Extract the (X, Y) coordinate from the center of the cell holding the provided text.  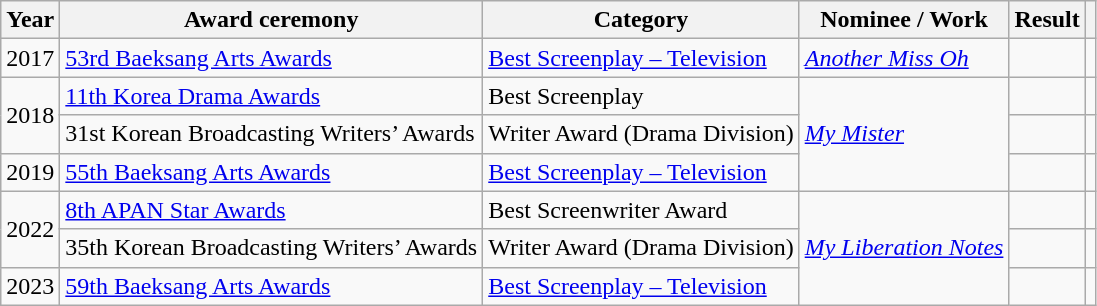
Another Miss Oh (904, 58)
Year (30, 20)
2017 (30, 58)
2022 (30, 229)
8th APAN Star Awards (272, 210)
My Mister (904, 134)
31st Korean Broadcasting Writers’ Awards (272, 134)
55th Baeksang Arts Awards (272, 172)
2023 (30, 286)
35th Korean Broadcasting Writers’ Awards (272, 248)
Category (641, 20)
Best Screenwriter Award (641, 210)
11th Korea Drama Awards (272, 96)
Award ceremony (272, 20)
Nominee / Work (904, 20)
My Liberation Notes (904, 248)
Result (1047, 20)
2019 (30, 172)
Best Screenplay (641, 96)
53rd Baeksang Arts Awards (272, 58)
2018 (30, 115)
59th Baeksang Arts Awards (272, 286)
